Return the (X, Y) coordinate for the center point of the cell that contains the specified text.  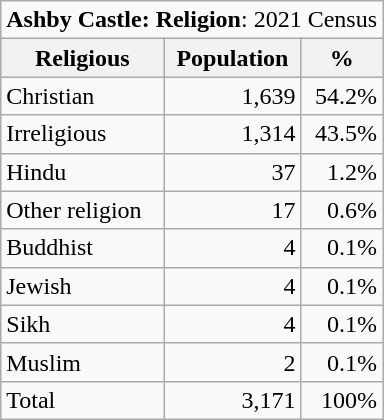
Buddhist (82, 248)
Muslim (82, 362)
Other religion (82, 210)
2 (232, 362)
1,639 (232, 96)
43.5% (342, 134)
1,314 (232, 134)
0.6% (342, 210)
Sikh (82, 324)
Population (232, 58)
Religious (82, 58)
17 (232, 210)
Ashby Castle: Religion: 2021 Census (192, 20)
54.2% (342, 96)
Irreligious (82, 134)
% (342, 58)
Hindu (82, 172)
Total (82, 400)
1.2% (342, 172)
Jewish (82, 286)
37 (232, 172)
3,171 (232, 400)
100% (342, 400)
Christian (82, 96)
